Pinpoint the cell where the given text exists, returning its [x, y] midpoint coordinate. 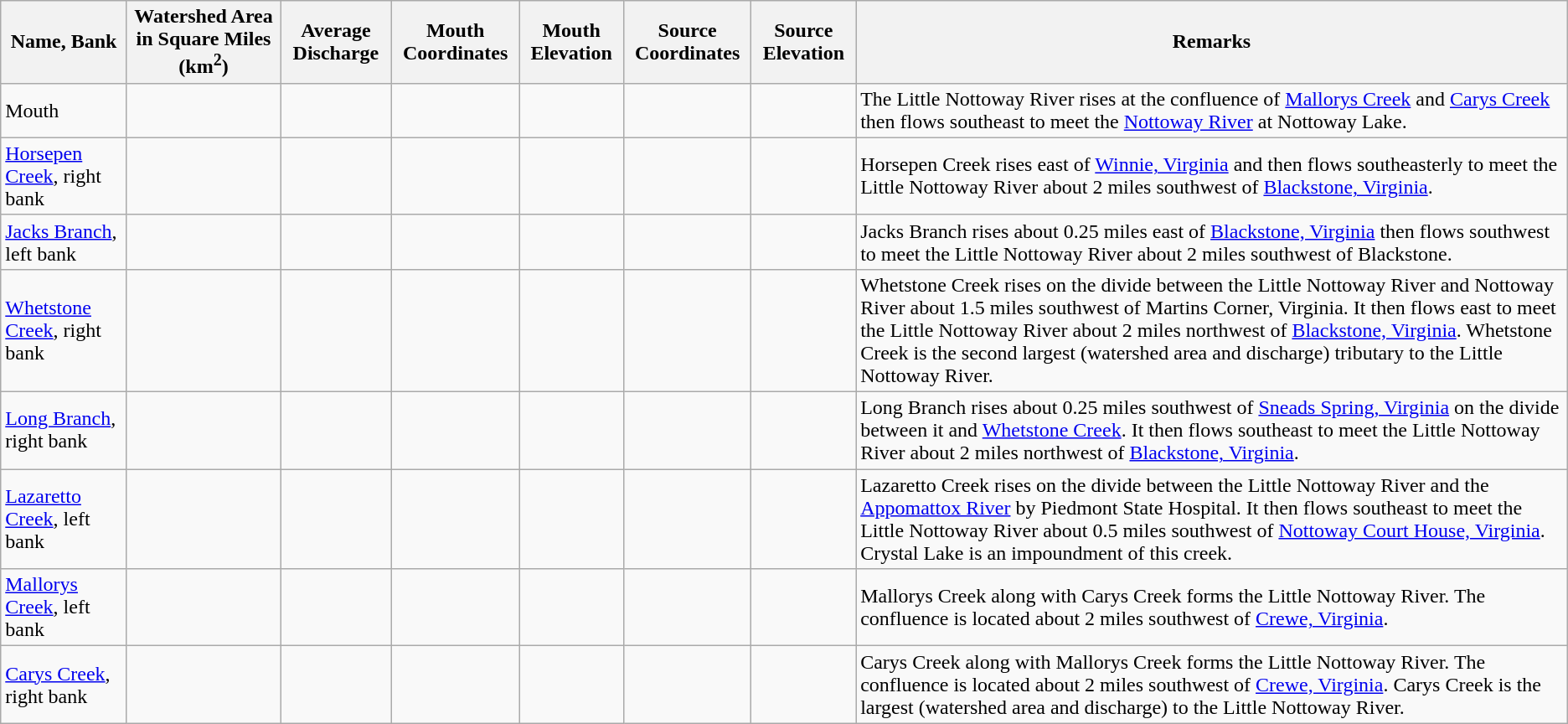
Carys Creek, right bank [64, 685]
Mouth [64, 111]
Source Coordinates [687, 42]
Whetstone Creek, right bank [64, 330]
Source Elevation [804, 42]
Name, Bank [64, 42]
Mallorys Creek along with Carys Creek forms the Little Nottoway River. The confluence is located about 2 miles southwest of Crewe, Virginia. [1212, 608]
Remarks [1212, 42]
Long Branch, right bank [64, 431]
Watershed Area in Square Miles (km2) [203, 42]
Mallorys Creek, left bank [64, 608]
Mouth Coordinates [455, 42]
The Little Nottoway River rises at the confluence of Mallorys Creek and Carys Creek then flows southeast to meet the Nottoway River at Nottoway Lake. [1212, 111]
Jacks Branch, left bank [64, 241]
Average Discharge [337, 42]
Mouth Elevation [571, 42]
Horsepen Creek, right bank [64, 176]
Lazaretto Creek, left bank [64, 520]
